Provide the (X, Y) coordinate of the cell's center where the given text is located.  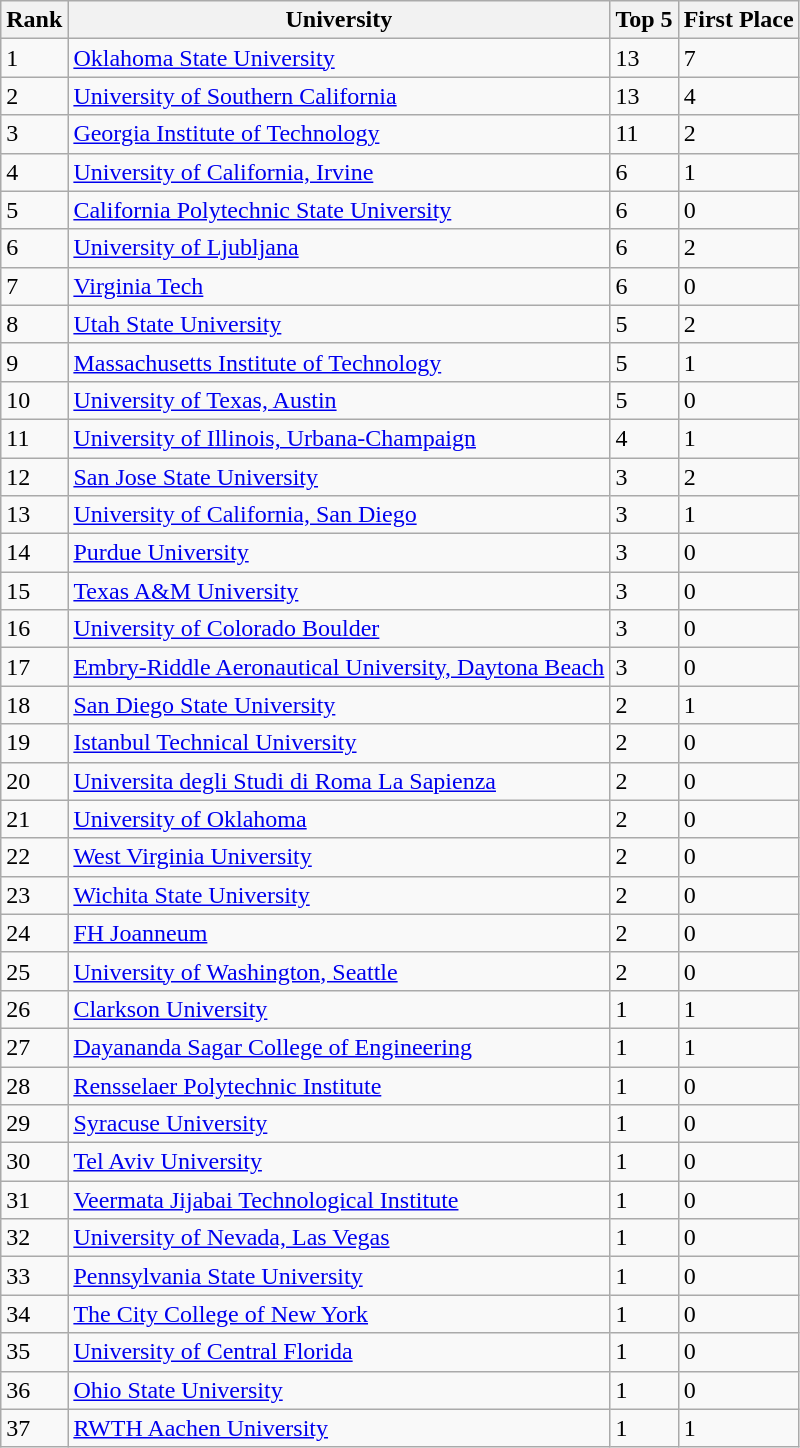
San Jose State University (339, 477)
9 (34, 362)
34 (34, 1314)
University (339, 20)
Wichita State University (339, 895)
Rensselaer Polytechnic Institute (339, 1085)
RWTH Aachen University (339, 1428)
University of Illinois, Urbana-Champaign (339, 438)
University of Washington, Seattle (339, 971)
Universita degli Studi di Roma La Sapienza (339, 781)
27 (34, 1047)
Syracuse University (339, 1124)
8 (34, 324)
16 (34, 629)
24 (34, 933)
14 (34, 553)
University of Southern California (339, 96)
26 (34, 1009)
Purdue University (339, 553)
28 (34, 1085)
33 (34, 1276)
18 (34, 705)
University of Colorado Boulder (339, 629)
Veermata Jijabai Technological Institute (339, 1200)
Istanbul Technical University (339, 743)
University of Oklahoma (339, 819)
37 (34, 1428)
17 (34, 667)
21 (34, 819)
10 (34, 400)
Oklahoma State University (339, 58)
Massachusetts Institute of Technology (339, 362)
29 (34, 1124)
University of California, San Diego (339, 515)
Georgia Institute of Technology (339, 134)
San Diego State University (339, 705)
35 (34, 1352)
University of Texas, Austin (339, 400)
Embry-Riddle Aeronautical University, Daytona Beach (339, 667)
15 (34, 591)
Clarkson University (339, 1009)
West Virginia University (339, 857)
The City College of New York (339, 1314)
Dayananda Sagar College of Engineering (339, 1047)
Virginia Tech (339, 286)
Tel Aviv University (339, 1162)
Texas A&M University (339, 591)
FH Joanneum (339, 933)
22 (34, 857)
Utah State University (339, 324)
19 (34, 743)
36 (34, 1390)
30 (34, 1162)
Rank (34, 20)
University of Central Florida (339, 1352)
California Polytechnic State University (339, 210)
University of California, Irvine (339, 172)
25 (34, 971)
University of Nevada, Las Vegas (339, 1238)
Pennsylvania State University (339, 1276)
32 (34, 1238)
Ohio State University (339, 1390)
Top 5 (644, 20)
20 (34, 781)
12 (34, 477)
First Place (738, 20)
31 (34, 1200)
University of Ljubljana (339, 248)
23 (34, 895)
